For the text-containing cell, return its midpoint in (x, y) coordinate format. 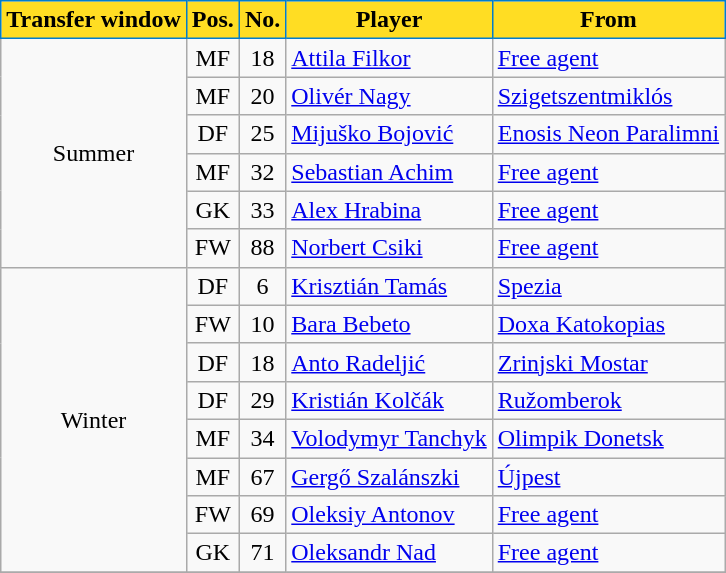
Zrinjski Mostar (608, 362)
From (608, 20)
Oleksandr Nad (389, 553)
Krisztián Tamás (389, 286)
33 (262, 210)
Summer (94, 153)
69 (262, 515)
Újpest (608, 477)
Winter (94, 419)
Volodymyr Tanchyk (389, 438)
Norbert Csiki (389, 248)
Player (389, 20)
88 (262, 248)
Sebastian Achim (389, 172)
Spezia (608, 286)
Anto Radeljić (389, 362)
Attila Filkor (389, 58)
No. (262, 20)
Transfer window (94, 20)
Bara Bebeto (389, 324)
71 (262, 553)
Alex Hrabina (389, 210)
29 (262, 400)
Olivér Nagy (389, 96)
6 (262, 286)
Szigetszentmiklós (608, 96)
10 (262, 324)
Mijuško Bojović (389, 134)
32 (262, 172)
Kristián Kolčák (389, 400)
Pos. (212, 20)
Doxa Katokopias (608, 324)
Enosis Neon Paralimni (608, 134)
67 (262, 477)
25 (262, 134)
20 (262, 96)
Olimpik Donetsk (608, 438)
Ružomberok (608, 400)
Gergő Szalánszki (389, 477)
34 (262, 438)
Oleksiy Antonov (389, 515)
